Locate the cell with the specified text and output its [x, y] center coordinate. 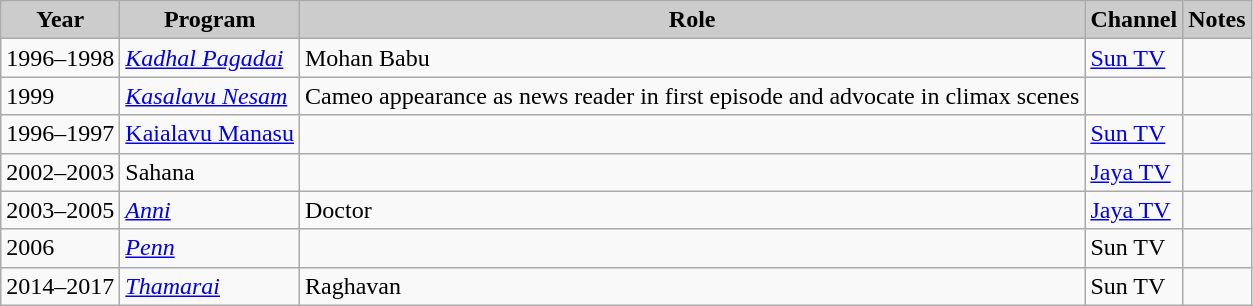
1996–1998 [60, 58]
Doctor [692, 210]
Sahana [210, 172]
Program [210, 20]
Role [692, 20]
2002–2003 [60, 172]
1996–1997 [60, 134]
Thamarai [210, 286]
Anni [210, 210]
Penn [210, 248]
2003–2005 [60, 210]
2006 [60, 248]
Year [60, 20]
2014–2017 [60, 286]
Raghavan [692, 286]
Kadhal Pagadai [210, 58]
Channel [1134, 20]
Kaialavu Manasu [210, 134]
Cameo appearance as news reader in first episode and advocate in climax scenes [692, 96]
Notes [1217, 20]
Mohan Babu [692, 58]
Kasalavu Nesam [210, 96]
1999 [60, 96]
